Return [X, Y] of the center of cell containing provided text 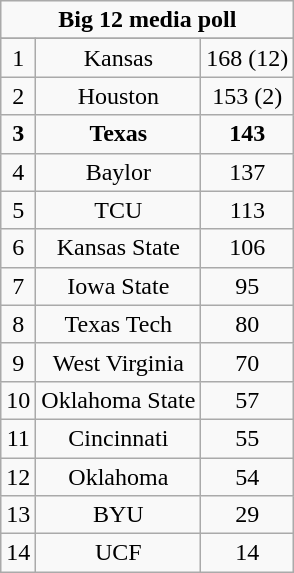
Kansas State [118, 248]
143 [248, 134]
80 [248, 324]
137 [248, 172]
Baylor [118, 172]
29 [248, 515]
4 [18, 172]
Oklahoma [118, 477]
Oklahoma State [118, 400]
2 [18, 96]
3 [18, 134]
8 [18, 324]
10 [18, 400]
Texas [118, 134]
54 [248, 477]
Texas Tech [118, 324]
57 [248, 400]
7 [18, 286]
1 [18, 58]
TCU [118, 210]
70 [248, 362]
13 [18, 515]
Iowa State [118, 286]
113 [248, 210]
BYU [118, 515]
Houston [118, 96]
95 [248, 286]
11 [18, 438]
Kansas [118, 58]
153 (2) [248, 96]
6 [18, 248]
12 [18, 477]
5 [18, 210]
168 (12) [248, 58]
West Virginia [118, 362]
55 [248, 438]
Big 12 media poll [148, 20]
UCF [118, 553]
9 [18, 362]
Cincinnati [118, 438]
106 [248, 248]
